Output the (X, Y) coordinate of the center of the cell containing the given text.  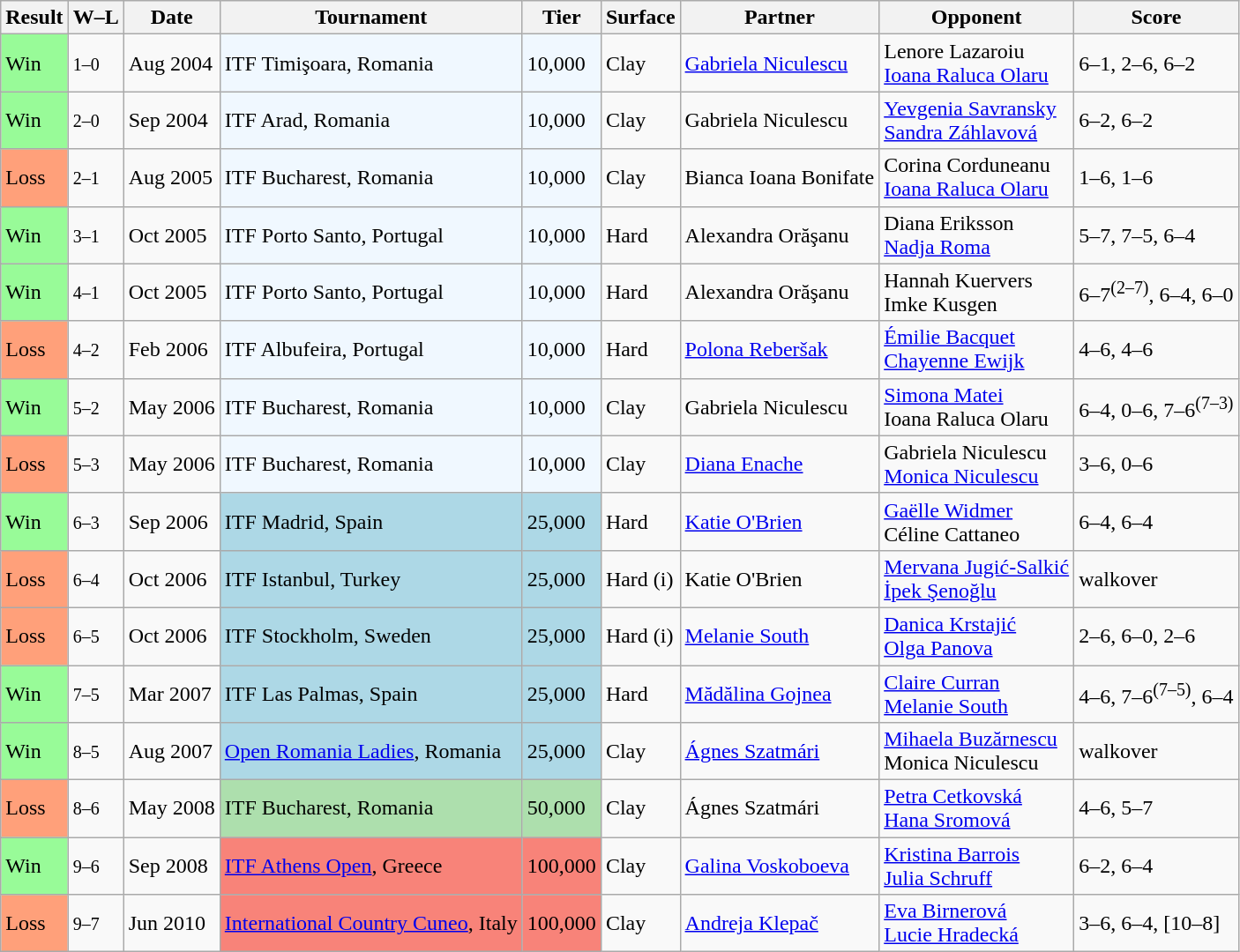
Sep 2006 (171, 522)
Jun 2010 (171, 924)
3–1 (95, 234)
Petra Cetkovská Hana Sromová (977, 809)
1–0 (95, 63)
Opponent (977, 18)
Galina Voskoboeva (780, 866)
ITF Stockholm, Sweden (370, 636)
Lenore Lazaroiu Ioana Raluca Olaru (977, 63)
ITF Madrid, Spain (370, 522)
4–6, 5–7 (1156, 809)
Date (171, 18)
Open Romania Ladies, Romania (370, 751)
5–3 (95, 464)
1–6, 1–6 (1156, 178)
3–6, 6–4, [10–8] (1156, 924)
Tournament (370, 18)
Melanie South (780, 636)
Gaëlle Widmer Céline Cattaneo (977, 522)
W–L (95, 18)
Simona Matei Ioana Raluca Olaru (977, 407)
Yevgenia Savransky Sandra Záhlavová (977, 120)
Tier (561, 18)
Corina Corduneanu Ioana Raluca Olaru (977, 178)
ITF Albufeira, Portugal (370, 349)
Danica Krstajić Olga Panova (977, 636)
Claire Curran Melanie South (977, 693)
3–6, 0–6 (1156, 464)
Hannah Kuervers Imke Kusgen (977, 293)
Gabriela Niculescu Monica Niculescu (977, 464)
Eva Birnerová Lucie Hradecká (977, 924)
4–6, 4–6 (1156, 349)
6–4 (95, 578)
6–2, 6–4 (1156, 866)
6–1, 2–6, 6–2 (1156, 63)
International Country Cuneo, Italy (370, 924)
Score (1156, 18)
8–5 (95, 751)
50,000 (561, 809)
Feb 2006 (171, 349)
Mar 2007 (171, 693)
ITF Arad, Romania (370, 120)
2–1 (95, 178)
Diana Eriksson Nadja Roma (977, 234)
2–0 (95, 120)
5–7, 7–5, 6–4 (1156, 234)
6–5 (95, 636)
4–1 (95, 293)
6–4, 0–6, 7–6(7–3) (1156, 407)
6–2, 6–2 (1156, 120)
7–5 (95, 693)
6–7(2–7), 6–4, 6–0 (1156, 293)
4–2 (95, 349)
May 2008 (171, 809)
Surface (640, 18)
9–7 (95, 924)
9–6 (95, 866)
Sep 2008 (171, 866)
Andreja Klepač (780, 924)
Kristina Barrois Julia Schruff (977, 866)
ITF Istanbul, Turkey (370, 578)
Bianca Ioana Bonifate (780, 178)
Diana Enache (780, 464)
Sep 2004 (171, 120)
Mervana Jugić-Salkić İpek Şenoğlu (977, 578)
5–2 (95, 407)
6–3 (95, 522)
2–6, 6–0, 2–6 (1156, 636)
6–4, 6–4 (1156, 522)
Result (34, 18)
Aug 2004 (171, 63)
Aug 2007 (171, 751)
8–6 (95, 809)
4–6, 7–6(7–5), 6–4 (1156, 693)
Partner (780, 18)
Mădălina Gojnea (780, 693)
Mihaela Buzărnescu Monica Niculescu (977, 751)
ITF Las Palmas, Spain (370, 693)
ITF Athens Open, Greece (370, 866)
ITF Timişoara, Romania (370, 63)
Polona Reberšak (780, 349)
Aug 2005 (171, 178)
Émilie Bacquet Chayenne Ewijk (977, 349)
